Locate the cell with the specified text and output its (X, Y) center coordinate. 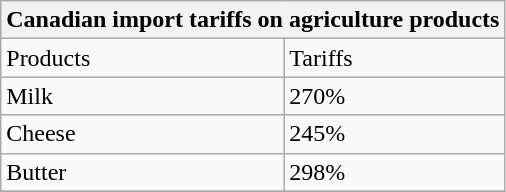
Tariffs (394, 58)
298% (394, 172)
Butter (142, 172)
270% (394, 96)
245% (394, 134)
Cheese (142, 134)
Canadian import tariffs on agriculture products (253, 20)
Milk (142, 96)
Products (142, 58)
